Pinpoint the cell where the given text exists, returning its [X, Y] midpoint coordinate. 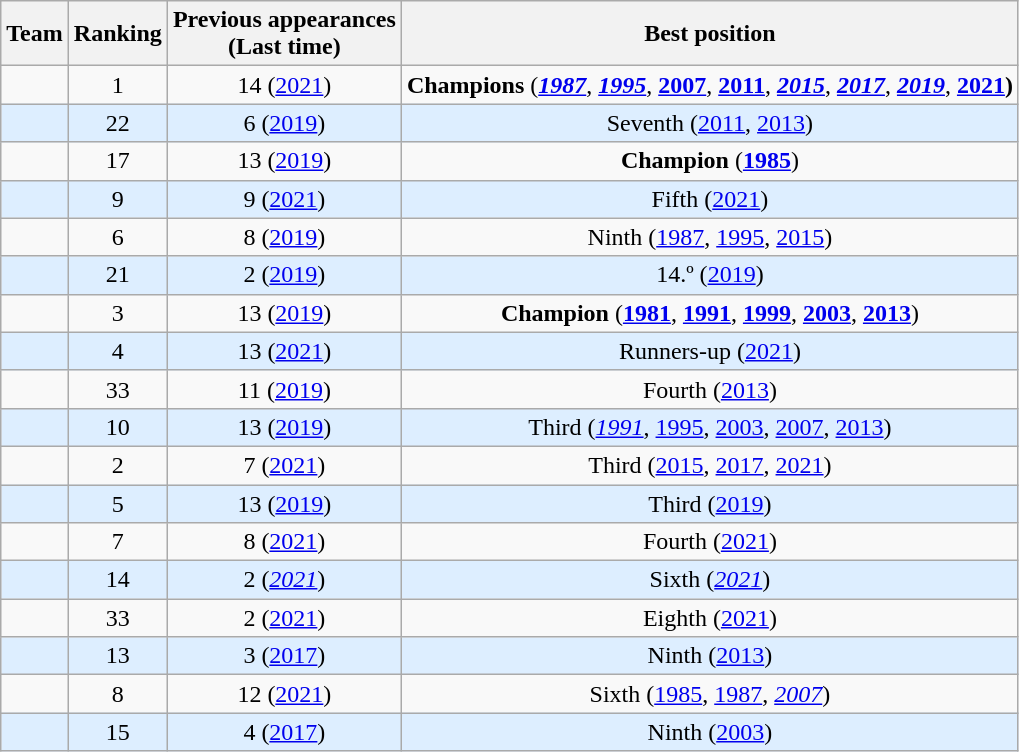
10 [118, 427]
4 (2017) [284, 732]
7 [118, 542]
Ninth (1987, 1995, 2015) [710, 237]
17 [118, 161]
8 [118, 694]
5 [118, 503]
9 (2021) [284, 199]
Team [35, 34]
14 [118, 580]
Runners-up (2021) [710, 351]
1 [118, 85]
22 [118, 123]
Previous appearances(Last time) [284, 34]
Champion (1981, 1991, 1999, 2003, 2013) [710, 313]
Champion (1985) [710, 161]
8 (2019) [284, 237]
Third (1991, 1995, 2003, 2007, 2013) [710, 427]
21 [118, 275]
8 (2021) [284, 542]
Best position [710, 34]
4 [118, 351]
2 [118, 465]
Fourth (2013) [710, 389]
6 (2019) [284, 123]
9 [118, 199]
Seventh (2011, 2013) [710, 123]
13 [118, 656]
11 (2019) [284, 389]
6 [118, 237]
Ninth (2013) [710, 656]
Third (2015, 2017, 2021) [710, 465]
14.º (2019) [710, 275]
Eighth (2021) [710, 618]
12 (2021) [284, 694]
Ranking [118, 34]
15 [118, 732]
3 (2017) [284, 656]
2 (2019) [284, 275]
Fifth (2021) [710, 199]
3 [118, 313]
Sixth (1985, 1987, 2007) [710, 694]
Fourth (2021) [710, 542]
Champions (1987, 1995, 2007, 2011, 2015, 2017, 2019, 2021) [710, 85]
Ninth (2003) [710, 732]
Sixth (2021) [710, 580]
7 (2021) [284, 465]
Third (2019) [710, 503]
13 (2021) [284, 351]
14 (2021) [284, 85]
